Provide the (X, Y) coordinate of the cell's center where the given text is located.  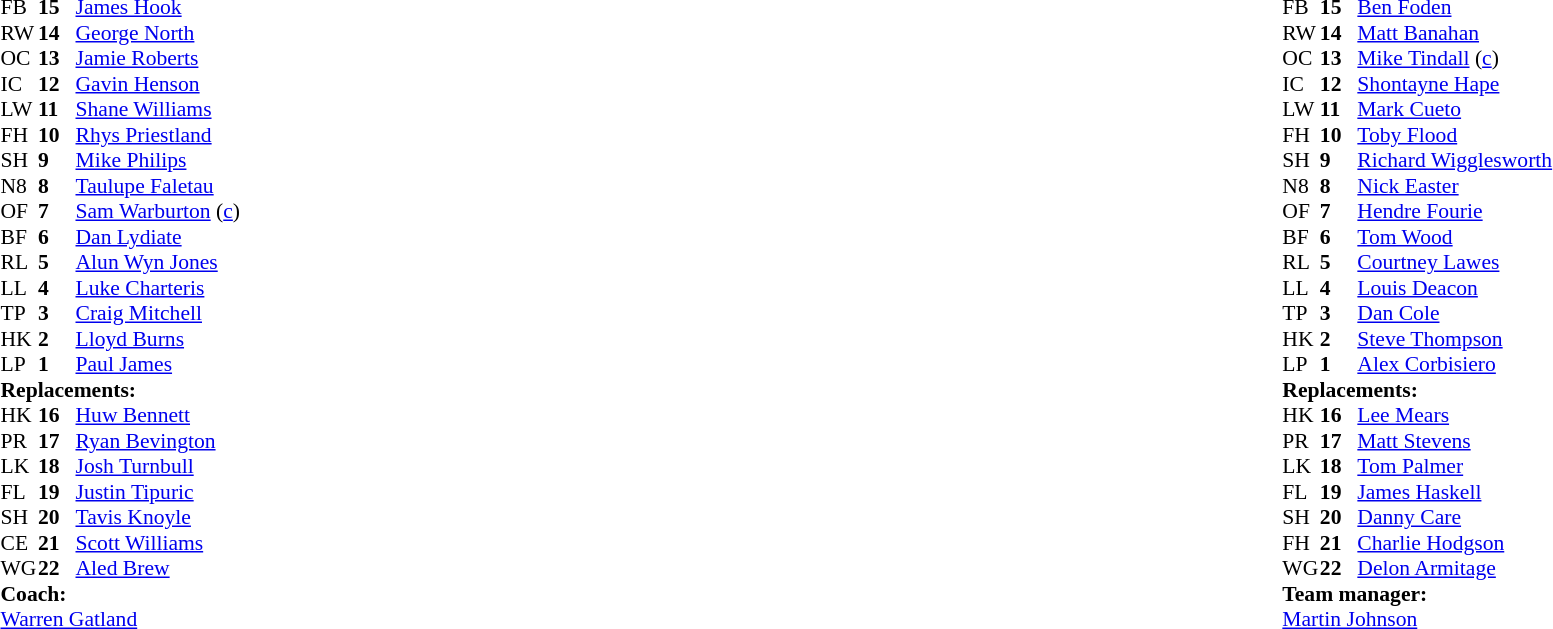
Danny Care (1454, 517)
Aled Brew (158, 569)
Toby Flood (1454, 135)
Taulupe Faletau (158, 186)
Louis Deacon (1454, 288)
Steve Thompson (1454, 339)
Nick Easter (1454, 186)
Team manager: (1417, 594)
Charlie Hodgson (1454, 543)
Jamie Roberts (158, 59)
Craig Mitchell (158, 313)
Josh Turnbull (158, 467)
George North (158, 33)
Justin Tipuric (158, 492)
Richard Wigglesworth (1454, 161)
Alun Wyn Jones (158, 263)
Tom Palmer (1454, 467)
Rhys Priestland (158, 135)
Tavis Knoyle (158, 517)
James Haskell (1454, 492)
Delon Armitage (1454, 569)
Dan Cole (1454, 313)
Coach: (120, 594)
Shane Williams (158, 109)
Ryan Bevington (158, 441)
Scott Williams (158, 543)
Mike Tindall (c) (1454, 59)
Mark Cueto (1454, 109)
Lee Mears (1454, 415)
Matt Banahan (1454, 33)
Matt Stevens (1454, 441)
Hendre Fourie (1454, 211)
Courtney Lawes (1454, 263)
Alex Corbisiero (1454, 365)
Gavin Henson (158, 84)
Huw Bennett (158, 415)
Sam Warburton (c) (158, 211)
Paul James (158, 365)
Mike Philips (158, 161)
Dan Lydiate (158, 237)
Luke Charteris (158, 288)
Lloyd Burns (158, 339)
Shontayne Hape (1454, 84)
Tom Wood (1454, 237)
CE (19, 543)
